Scan for the cell matching the given text and deliver its [X, Y] coordinate at center. 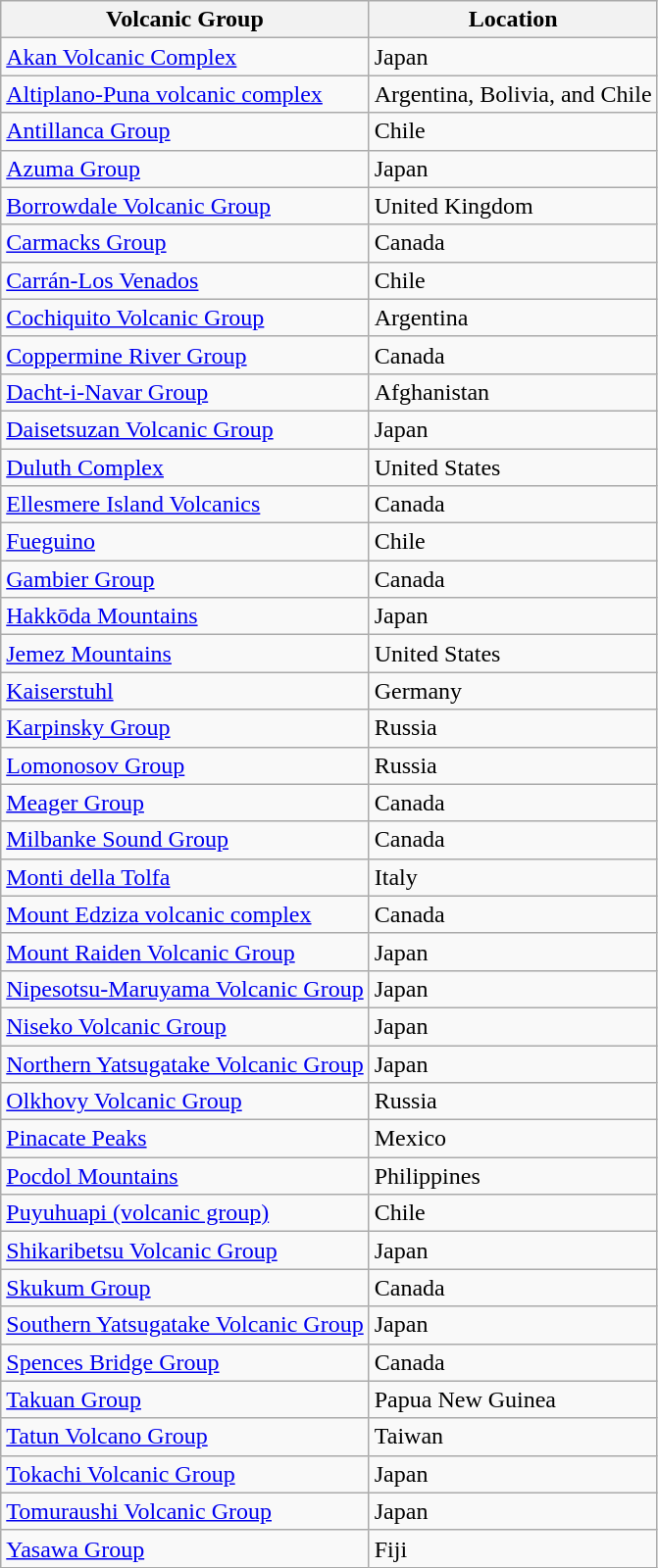
Kaiserstuhl [184, 691]
Pinacate Peaks [184, 1139]
Skukum Group [184, 1288]
Mount Edziza volcanic complex [184, 914]
Olkhovy Volcanic Group [184, 1102]
Altiplano-Puna volcanic complex [184, 94]
Taiwan [513, 1437]
Nipesotsu-Maruyama Volcanic Group [184, 989]
Tatun Volcano Group [184, 1437]
Spences Bridge Group [184, 1362]
Monti della Tolfa [184, 877]
Milbanke Sound Group [184, 840]
Yasawa Group [184, 1548]
Volcanic Group [184, 20]
Takuan Group [184, 1399]
Ellesmere Island Volcanics [184, 505]
Meager Group [184, 803]
Pocdol Mountains [184, 1176]
Argentina, Bolivia, and Chile [513, 94]
Italy [513, 877]
Papua New Guinea [513, 1399]
Cochiquito Volcanic Group [184, 318]
Southern Yatsugatake Volcanic Group [184, 1325]
Antillanca Group [184, 131]
Akan Volcanic Complex [184, 57]
Mexico [513, 1139]
Hakkōda Mountains [184, 616]
Philippines [513, 1176]
Niseko Volcanic Group [184, 1026]
Northern Yatsugatake Volcanic Group [184, 1063]
Jemez Mountains [184, 654]
Karpinsky Group [184, 728]
Dacht-i-Navar Group [184, 392]
Gambier Group [184, 579]
Afghanistan [513, 392]
Location [513, 20]
Coppermine River Group [184, 355]
Fueguino [184, 542]
Mount Raiden Volcanic Group [184, 952]
Puyuhuapi (volcanic group) [184, 1213]
Argentina [513, 318]
Lomonosov Group [184, 765]
United Kingdom [513, 206]
Borrowdale Volcanic Group [184, 206]
Tomuraushi Volcanic Group [184, 1511]
Shikaribetsu Volcanic Group [184, 1250]
Azuma Group [184, 169]
Carrán-Los Venados [184, 280]
Germany [513, 691]
Tokachi Volcanic Group [184, 1474]
Duluth Complex [184, 467]
Carmacks Group [184, 243]
Fiji [513, 1548]
Daisetsuzan Volcanic Group [184, 429]
